For the text-containing cell, return its midpoint in [x, y] coordinate format. 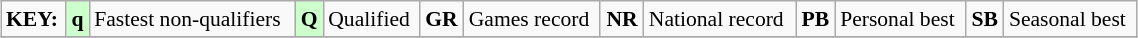
NR [622, 19]
National record [720, 19]
Games record [532, 19]
Fastest non-qualifiers [192, 19]
GR [442, 19]
q [78, 19]
Personal best [900, 19]
Q [309, 19]
Seasonal best [1070, 19]
PB [816, 19]
KEY: [34, 19]
SB [985, 19]
Qualified [371, 19]
